Capture the cell that displays the provided text and extract its [X, Y] central coordinate. 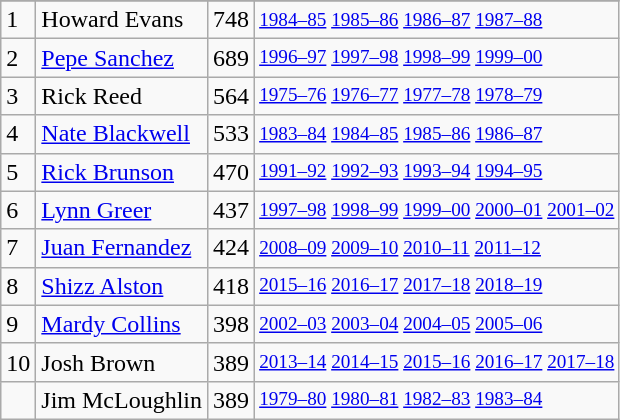
Josh Brown [122, 362]
8 [18, 286]
1983–84 1984–85 1985–86 1986–87 [437, 134]
6 [18, 210]
398 [232, 324]
2008–09 2009–10 2010–11 2011–12 [437, 248]
470 [232, 172]
2 [18, 58]
3 [18, 96]
1 [18, 20]
2013–14 2014–15 2015–16 2016–17 2017–18 [437, 362]
Rick Reed [122, 96]
9 [18, 324]
748 [232, 20]
Jim McLoughlin [122, 400]
533 [232, 134]
Pepe Sanchez [122, 58]
1996–97 1997–98 1998–99 1999–00 [437, 58]
437 [232, 210]
418 [232, 286]
689 [232, 58]
Shizz Alston [122, 286]
564 [232, 96]
2002–03 2003–04 2004–05 2005–06 [437, 324]
Juan Fernandez [122, 248]
1979–80 1980–81 1982–83 1983–84 [437, 400]
7 [18, 248]
1975–76 1976–77 1977–78 1978–79 [437, 96]
4 [18, 134]
Mardy Collins [122, 324]
Lynn Greer [122, 210]
Howard Evans [122, 20]
Nate Blackwell [122, 134]
1991–92 1992–93 1993–94 1994–95 [437, 172]
424 [232, 248]
1997–98 1998–99 1999–00 2000–01 2001–02 [437, 210]
Rick Brunson [122, 172]
10 [18, 362]
1984–85 1985–86 1986–87 1987–88 [437, 20]
2015–16 2016–17 2017–18 2018–19 [437, 286]
5 [18, 172]
